Determine the [X, Y] coordinate at the center of the cell enclosing the given text.  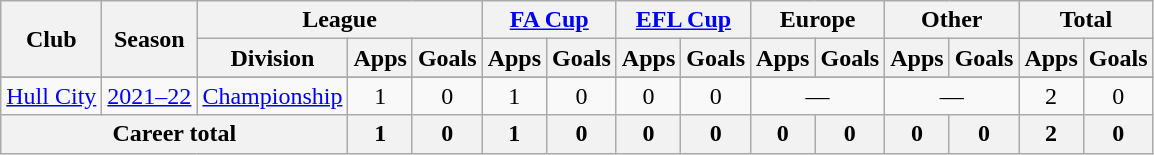
Europe [818, 20]
Club [52, 39]
League [340, 20]
Other [952, 20]
Total [1086, 20]
Hull City [52, 96]
EFL Cup [683, 20]
Championship [272, 96]
Division [272, 58]
FA Cup [549, 20]
Career total [174, 134]
2021–22 [150, 96]
Season [150, 39]
